Pinpoint the cell where the given text exists, returning its (x, y) midpoint coordinate. 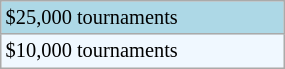
$10,000 tournaments (142, 51)
$25,000 tournaments (142, 17)
